Extract the (X, Y) coordinate from the center of the cell holding the provided text.  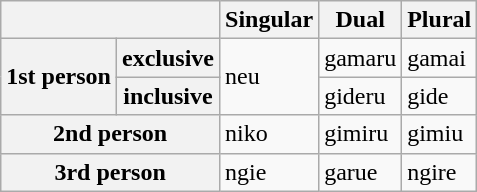
inclusive (168, 96)
1st person (59, 77)
exclusive (168, 58)
3rd person (110, 172)
ngire (440, 172)
garue (360, 172)
gide (440, 96)
gamaru (360, 58)
gideru (360, 96)
2nd person (110, 134)
gimiu (440, 134)
gimiru (360, 134)
gamai (440, 58)
Dual (360, 20)
neu (270, 77)
niko (270, 134)
Singular (270, 20)
Plural (440, 20)
ngie (270, 172)
